Identify which cell holds the provided text, then report its [x, y] central coordinate. 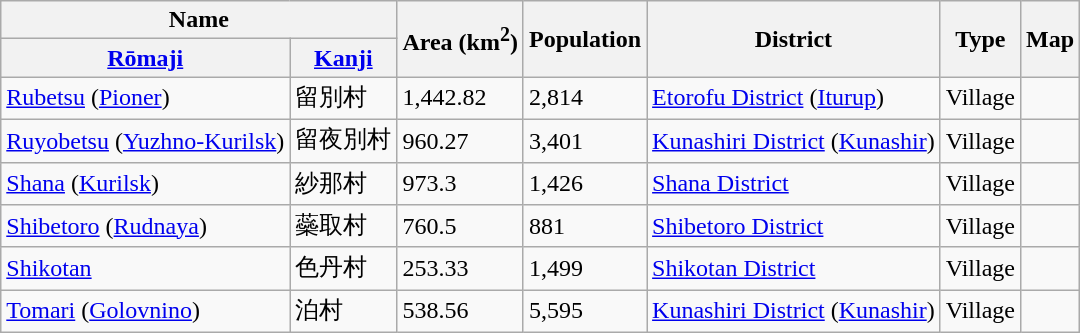
Rōmaji [146, 58]
Tomari (Golovnino) [146, 312]
Map [1050, 39]
Shikotan District [794, 268]
1,499 [584, 268]
881 [584, 226]
留夜別村 [344, 140]
760.5 [460, 226]
Shikotan [146, 268]
960.27 [460, 140]
Population [584, 39]
泊村 [344, 312]
1,442.82 [460, 98]
紗那村 [344, 184]
Area (km2) [460, 39]
Rubetsu (Pioner) [146, 98]
Shana District [794, 184]
Name [199, 20]
Kanji [344, 58]
Etorofu District (Iturup) [794, 98]
留別村 [344, 98]
District [794, 39]
Shana (Kurilsk) [146, 184]
5,595 [584, 312]
Ruyobetsu (Yuzhno-Kurilsk) [146, 140]
973.3 [460, 184]
3,401 [584, 140]
Type [980, 39]
Shibetoro District [794, 226]
色丹村 [344, 268]
Shibetoro (Rudnaya) [146, 226]
253.33 [460, 268]
1,426 [584, 184]
2,814 [584, 98]
蘂取村 [344, 226]
538.56 [460, 312]
